Locate the cell with the specified text and output its (X, Y) center coordinate. 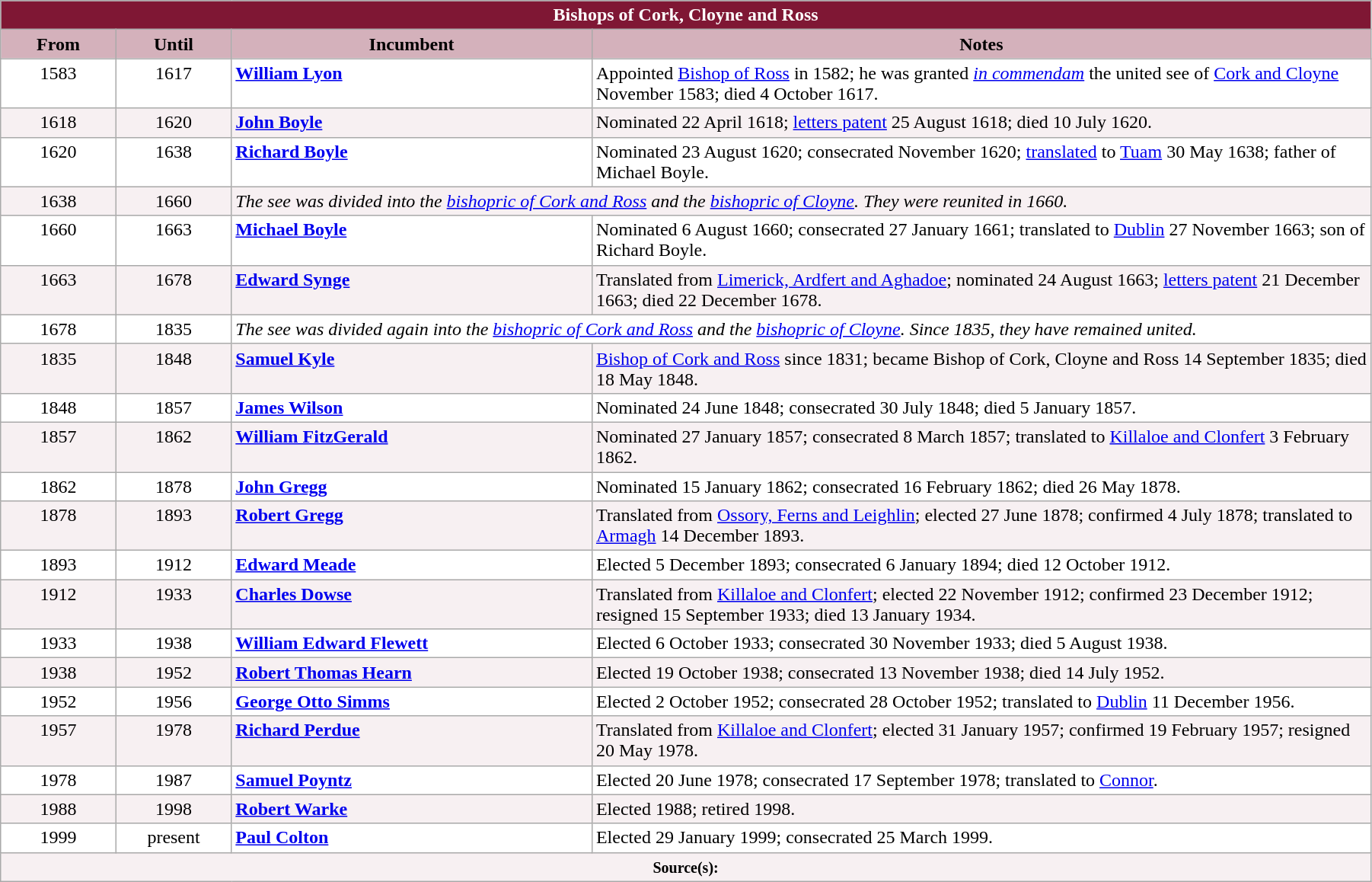
1999 (59, 838)
Nominated 24 June 1848; consecrated 30 July 1848; died 5 January 1857. (981, 407)
Edward Synge (412, 289)
George Otto Simms (412, 701)
1998 (174, 809)
Source(s): (686, 867)
William Lyon (412, 84)
William FitzGerald (412, 446)
Samuel Kyle (412, 369)
1988 (59, 809)
Richard Perdue (412, 740)
Elected 5 December 1893; consecrated 6 January 1894; died 12 October 1912. (981, 565)
Nominated 6 August 1660; consecrated 27 January 1661; translated to Dublin 27 November 1663; son of Richard Boyle. (981, 241)
Incumbent (412, 44)
1957 (59, 740)
Nominated 23 August 1620; consecrated November 1620; translated to Tuam 30 May 1638; father of Michael Boyle. (981, 161)
The see was divided again into the bishopric of Cork and Ross and the bishopric of Cloyne. Since 1835, they have remained united. (801, 329)
Translated from Killaloe and Clonfert; elected 22 November 1912; confirmed 23 December 1912; resigned 15 September 1933; died 13 January 1934. (981, 605)
1617 (174, 84)
Robert Gregg (412, 526)
From (59, 44)
Nominated 15 January 1862; consecrated 16 February 1862; died 26 May 1878. (981, 487)
Elected 19 October 1938; consecrated 13 November 1938; died 14 July 1952. (981, 673)
Charles Dowse (412, 605)
Notes (981, 44)
Elected 2 October 1952; consecrated 28 October 1952; translated to Dublin 11 December 1956. (981, 701)
present (174, 838)
Elected 1988; retired 1998. (981, 809)
Elected 20 June 1978; consecrated 17 September 1978; translated to Connor. (981, 780)
Translated from Limerick, Ardfert and Aghadoe; nominated 24 August 1663; letters patent 21 December 1663; died 22 December 1678. (981, 289)
1618 (59, 123)
James Wilson (412, 407)
Appointed Bishop of Ross in 1582; he was granted in commendam the united see of Cork and Cloyne November 1583; died 4 October 1617. (981, 84)
Richard Boyle (412, 161)
Until (174, 44)
Michael Boyle (412, 241)
Edward Meade (412, 565)
1583 (59, 84)
Nominated 22 April 1618; letters patent 25 August 1618; died 10 July 1620. (981, 123)
The see was divided into the bishopric of Cork and Ross and the bishopric of Cloyne. They were reunited in 1660. (801, 201)
1987 (174, 780)
1956 (174, 701)
Samuel Poyntz (412, 780)
Robert Thomas Hearn (412, 673)
Robert Warke (412, 809)
William Edward Flewett (412, 644)
Nominated 27 January 1857; consecrated 8 March 1857; translated to Killaloe and Clonfert 3 February 1862. (981, 446)
Elected 6 October 1933; consecrated 30 November 1933; died 5 August 1938. (981, 644)
Translated from Killaloe and Clonfert; elected 31 January 1957; confirmed 19 February 1957; resigned 20 May 1978. (981, 740)
Bishops of Cork, Cloyne and Ross (686, 15)
Bishop of Cork and Ross since 1831; became Bishop of Cork, Cloyne and Ross 14 September 1835; died 18 May 1848. (981, 369)
Elected 29 January 1999; consecrated 25 March 1999. (981, 838)
Paul Colton (412, 838)
John Gregg (412, 487)
Translated from Ossory, Ferns and Leighlin; elected 27 June 1878; confirmed 4 July 1878; translated to Armagh 14 December 1893. (981, 526)
John Boyle (412, 123)
